For the text-containing cell, return its midpoint in (x, y) coordinate format. 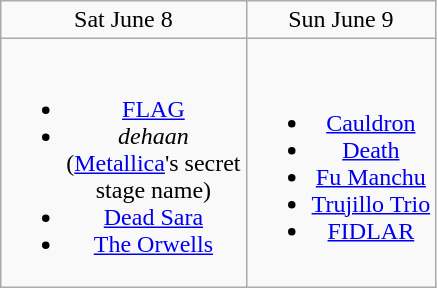
Sat June 8 (124, 20)
FLAGdehaan(Metallica's secretstage name)Dead SaraThe Orwells (124, 163)
Sun June 9 (341, 20)
CauldronDeathFu ManchuTrujillo TrioFIDLAR (341, 163)
